Find where the given text appears and provide that cell's center as [x, y] coordinate. 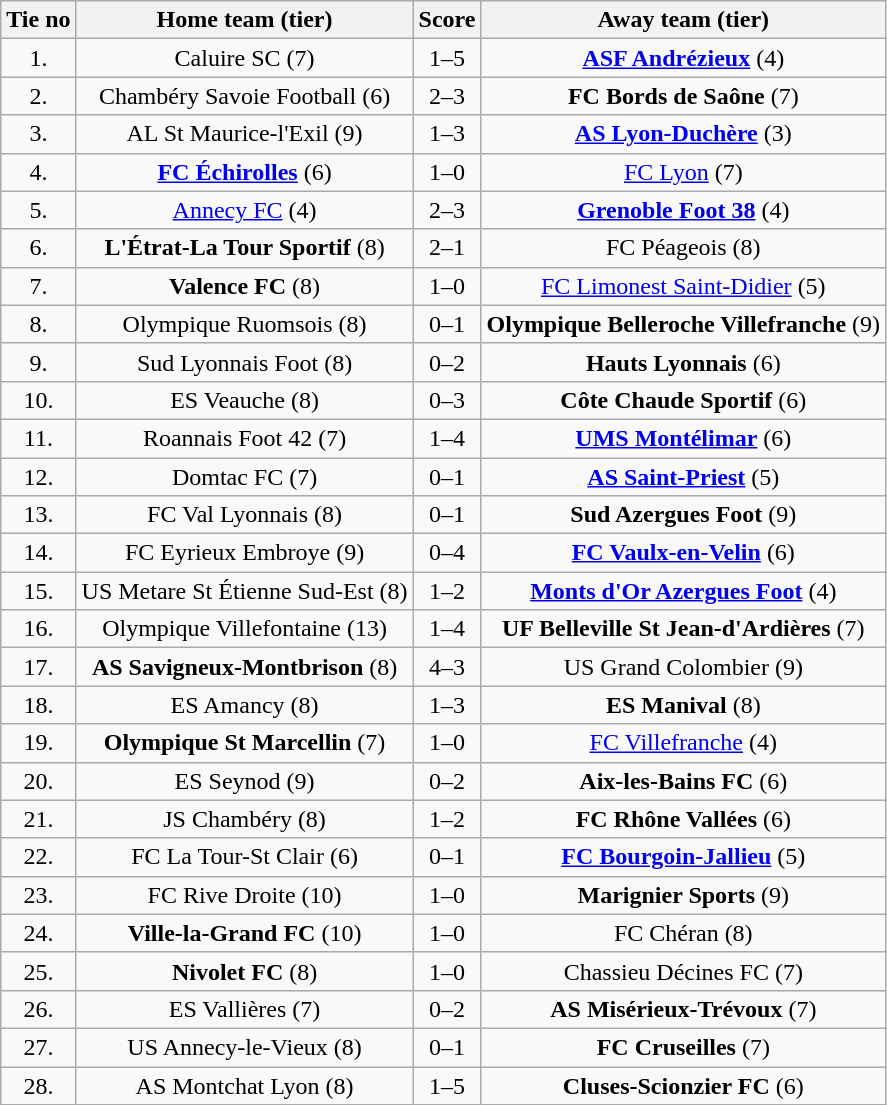
Hauts Lyonnais (6) [684, 362]
20. [38, 781]
26. [38, 1009]
Annecy FC (4) [244, 210]
12. [38, 477]
FC Rhône Vallées (6) [684, 819]
Sud Lyonnais Foot (8) [244, 362]
FC Cruseilles (7) [684, 1047]
4–3 [447, 667]
5. [38, 210]
14. [38, 553]
Côte Chaude Sportif (6) [684, 400]
ES Veauche (8) [244, 400]
FC Échirolles (6) [244, 172]
US Annecy-le-Vieux (8) [244, 1047]
0–3 [447, 400]
AS Montchat Lyon (8) [244, 1085]
Caluire SC (7) [244, 58]
FC Lyon (7) [684, 172]
FC Eyrieux Embroye (9) [244, 553]
Grenoble Foot 38 (4) [684, 210]
ES Seynod (9) [244, 781]
Chassieu Décines FC (7) [684, 971]
2. [38, 96]
6. [38, 248]
JS Chambéry (8) [244, 819]
US Grand Colombier (9) [684, 667]
13. [38, 515]
16. [38, 629]
FC Péageois (8) [684, 248]
Monts d'Or Azergues Foot (4) [684, 591]
Cluses-Scionzier FC (6) [684, 1085]
AS Misérieux-Trévoux (7) [684, 1009]
18. [38, 705]
Domtac FC (7) [244, 477]
15. [38, 591]
ES Amancy (8) [244, 705]
0–4 [447, 553]
Sud Azergues Foot (9) [684, 515]
17. [38, 667]
AS Savigneux-Montbrison (8) [244, 667]
FC Rive Droite (10) [244, 895]
7. [38, 286]
ES Vallières (7) [244, 1009]
FC Chéran (8) [684, 933]
9. [38, 362]
ASF Andrézieux (4) [684, 58]
FC La Tour-St Clair (6) [244, 857]
ES Manival (8) [684, 705]
11. [38, 438]
AS Lyon-Duchère (3) [684, 134]
Marignier Sports (9) [684, 895]
Olympique Villefontaine (13) [244, 629]
3. [38, 134]
22. [38, 857]
Valence FC (8) [244, 286]
Olympique Belleroche Villefranche (9) [684, 324]
UF Belleville St Jean-d'Ardières (7) [684, 629]
10. [38, 400]
21. [38, 819]
FC Bords de Saône (7) [684, 96]
Away team (tier) [684, 20]
2–1 [447, 248]
FC Villefranche (4) [684, 743]
Olympique Ruomsois (8) [244, 324]
Olympique St Marcellin (7) [244, 743]
L'Étrat-La Tour Sportif (8) [244, 248]
FC Val Lyonnais (8) [244, 515]
28. [38, 1085]
Score [447, 20]
FC Limonest Saint-Didier (5) [684, 286]
AS Saint-Priest (5) [684, 477]
19. [38, 743]
25. [38, 971]
Roannais Foot 42 (7) [244, 438]
Nivolet FC (8) [244, 971]
27. [38, 1047]
UMS Montélimar (6) [684, 438]
FC Bourgoin-Jallieu (5) [684, 857]
Chambéry Savoie Football (6) [244, 96]
Aix-les-Bains FC (6) [684, 781]
23. [38, 895]
4. [38, 172]
Home team (tier) [244, 20]
24. [38, 933]
1. [38, 58]
Tie no [38, 20]
US Metare St Étienne Sud-Est (8) [244, 591]
8. [38, 324]
AL St Maurice-l'Exil (9) [244, 134]
Ville-la-Grand FC (10) [244, 933]
FC Vaulx-en-Velin (6) [684, 553]
